Search for the cell housing the specified text and yield its [X, Y] center coordinate. 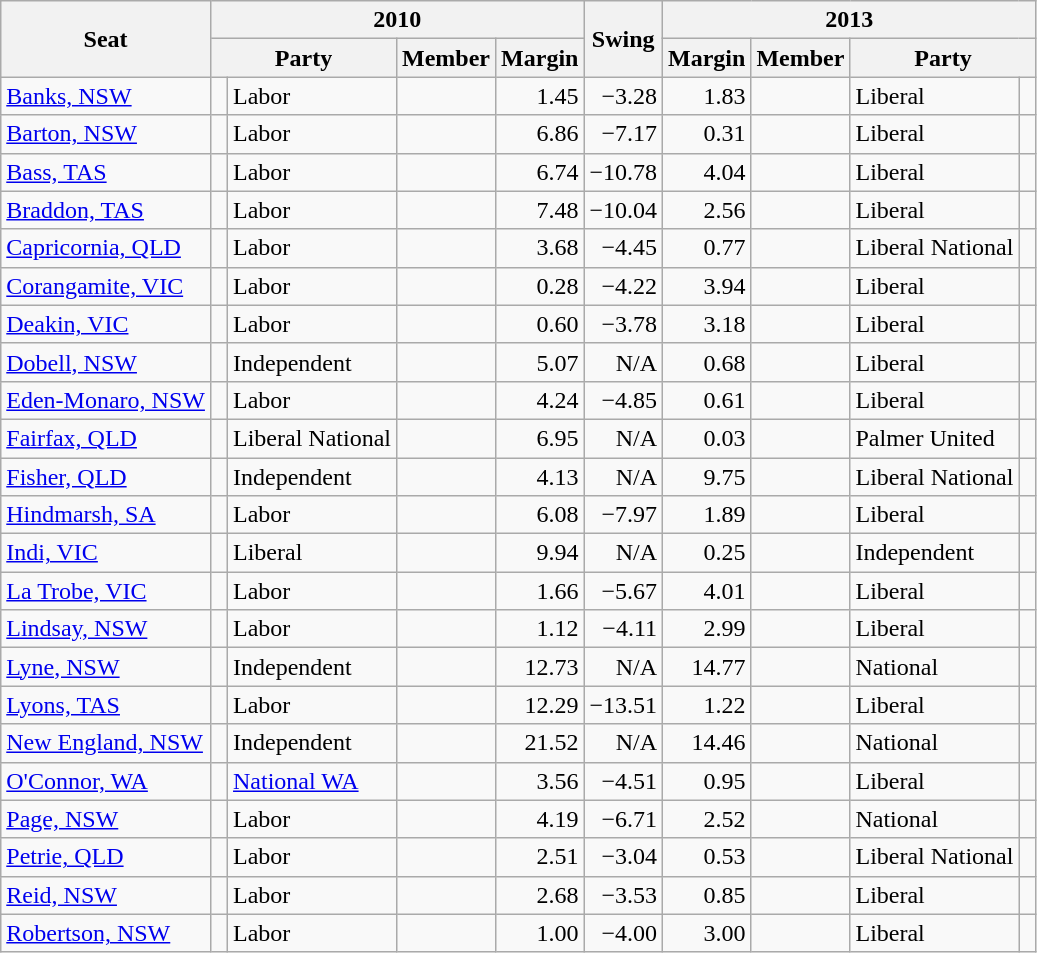
Palmer United [934, 438]
−7.17 [624, 134]
New England, NSW [106, 743]
0.85 [707, 895]
Hindmarsh, SA [106, 515]
4.01 [707, 591]
1.22 [707, 705]
0.28 [540, 286]
9.94 [540, 553]
0.60 [540, 324]
2.56 [707, 210]
Lyons, TAS [106, 705]
−10.78 [624, 172]
Indi, VIC [106, 553]
14.77 [707, 667]
0.95 [707, 781]
1.12 [540, 629]
−3.28 [624, 96]
O'Connor, WA [106, 781]
Corangamite, VIC [106, 286]
−5.67 [624, 591]
Eden-Monaro, NSW [106, 400]
4.24 [540, 400]
−13.51 [624, 705]
−4.00 [624, 933]
−4.45 [624, 248]
1.83 [707, 96]
3.68 [540, 248]
−3.78 [624, 324]
1.66 [540, 591]
3.56 [540, 781]
6.08 [540, 515]
1.89 [707, 515]
14.46 [707, 743]
National WA [312, 781]
Bass, TAS [106, 172]
2.68 [540, 895]
Braddon, TAS [106, 210]
0.25 [707, 553]
1.45 [540, 96]
6.86 [540, 134]
Reid, NSW [106, 895]
12.73 [540, 667]
Petrie, QLD [106, 857]
Barton, NSW [106, 134]
−10.04 [624, 210]
2.51 [540, 857]
Banks, NSW [106, 96]
Swing [624, 39]
7.48 [540, 210]
Seat [106, 39]
2.52 [707, 819]
5.07 [540, 362]
0.03 [707, 438]
−4.51 [624, 781]
−6.71 [624, 819]
Page, NSW [106, 819]
Lyne, NSW [106, 667]
6.95 [540, 438]
2013 [850, 20]
2010 [396, 20]
Robertson, NSW [106, 933]
12.29 [540, 705]
−4.22 [624, 286]
0.77 [707, 248]
Capricornia, QLD [106, 248]
Lindsay, NSW [106, 629]
6.74 [540, 172]
Fisher, QLD [106, 477]
1.00 [540, 933]
La Trobe, VIC [106, 591]
Dobell, NSW [106, 362]
0.31 [707, 134]
4.19 [540, 819]
9.75 [707, 477]
−3.53 [624, 895]
−3.04 [624, 857]
0.53 [707, 857]
3.18 [707, 324]
0.61 [707, 400]
3.00 [707, 933]
0.68 [707, 362]
−7.97 [624, 515]
2.99 [707, 629]
21.52 [540, 743]
−4.11 [624, 629]
Deakin, VIC [106, 324]
−4.85 [624, 400]
4.13 [540, 477]
Fairfax, QLD [106, 438]
4.04 [707, 172]
3.94 [707, 286]
